Return the (x, y) coordinate for the center point of the cell that contains the specified text.  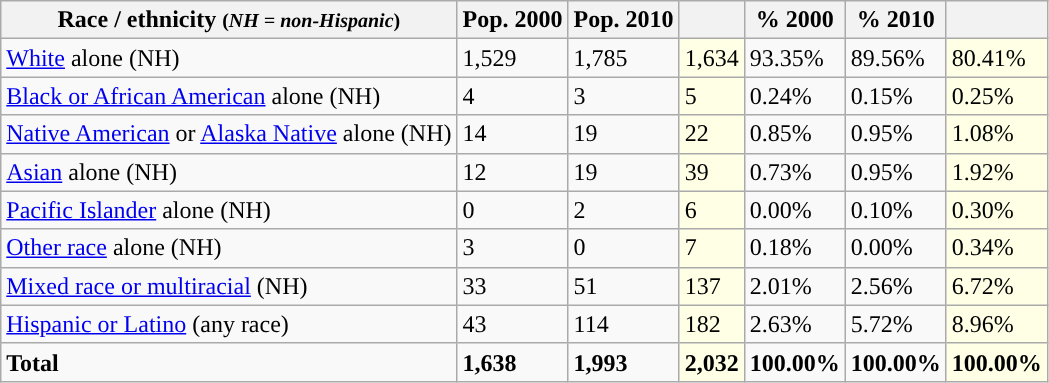
1,638 (512, 362)
2 (624, 210)
0.73% (794, 172)
14 (512, 134)
0.25% (996, 96)
0.15% (896, 96)
1,529 (512, 58)
1,993 (624, 362)
0.18% (794, 248)
Race / ethnicity (NH = non-Hispanic) (229, 20)
Mixed race or multiracial (NH) (229, 286)
0.24% (794, 96)
114 (624, 324)
7 (712, 248)
43 (512, 324)
5 (712, 96)
12 (512, 172)
Total (229, 362)
Pacific Islander alone (NH) (229, 210)
33 (512, 286)
Native American or Alaska Native alone (NH) (229, 134)
5.72% (896, 324)
0.34% (996, 248)
Pop. 2010 (624, 20)
93.35% (794, 58)
80.41% (996, 58)
Black or African American alone (NH) (229, 96)
6.72% (996, 286)
89.56% (896, 58)
0.85% (794, 134)
51 (624, 286)
6 (712, 210)
2.63% (794, 324)
Asian alone (NH) (229, 172)
1,785 (624, 58)
2.01% (794, 286)
White alone (NH) (229, 58)
Other race alone (NH) (229, 248)
% 2010 (896, 20)
137 (712, 286)
22 (712, 134)
% 2000 (794, 20)
1.08% (996, 134)
Pop. 2000 (512, 20)
1.92% (996, 172)
8.96% (996, 324)
182 (712, 324)
39 (712, 172)
2,032 (712, 362)
0.10% (896, 210)
1,634 (712, 58)
0.30% (996, 210)
2.56% (896, 286)
4 (512, 96)
Hispanic or Latino (any race) (229, 324)
